Return [x, y] of the center of cell containing provided text 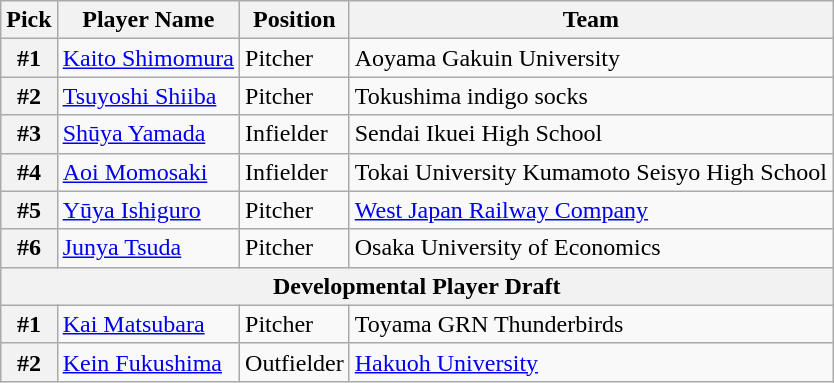
Tsuyoshi Shiiba [148, 96]
Hakuoh University [590, 362]
Position [295, 20]
#4 [29, 172]
#5 [29, 210]
Kai Matsubara [148, 324]
Kein Fukushima [148, 362]
Shūya Yamada [148, 134]
Junya Tsuda [148, 248]
Aoyama Gakuin University [590, 58]
#3 [29, 134]
Outfielder [295, 362]
#6 [29, 248]
Aoi Momosaki [148, 172]
Player Name [148, 20]
Osaka University of Economics [590, 248]
Yūya Ishiguro [148, 210]
Developmental Player Draft [417, 286]
Tokushima indigo socks [590, 96]
Tokai University Kumamoto Seisyo High School [590, 172]
West Japan Railway Company [590, 210]
Team [590, 20]
Toyama GRN Thunderbirds [590, 324]
Sendai Ikuei High School [590, 134]
Kaito Shimomura [148, 58]
Pick [29, 20]
